Scan for the cell matching the given text and deliver its [X, Y] coordinate at center. 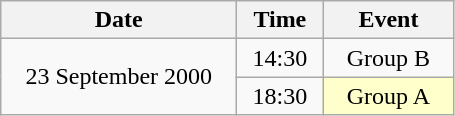
Date [119, 20]
Event [388, 20]
Group A [388, 96]
18:30 [280, 96]
23 September 2000 [119, 77]
Time [280, 20]
14:30 [280, 58]
Group B [388, 58]
